Search for the cell housing the specified text and yield its [x, y] center coordinate. 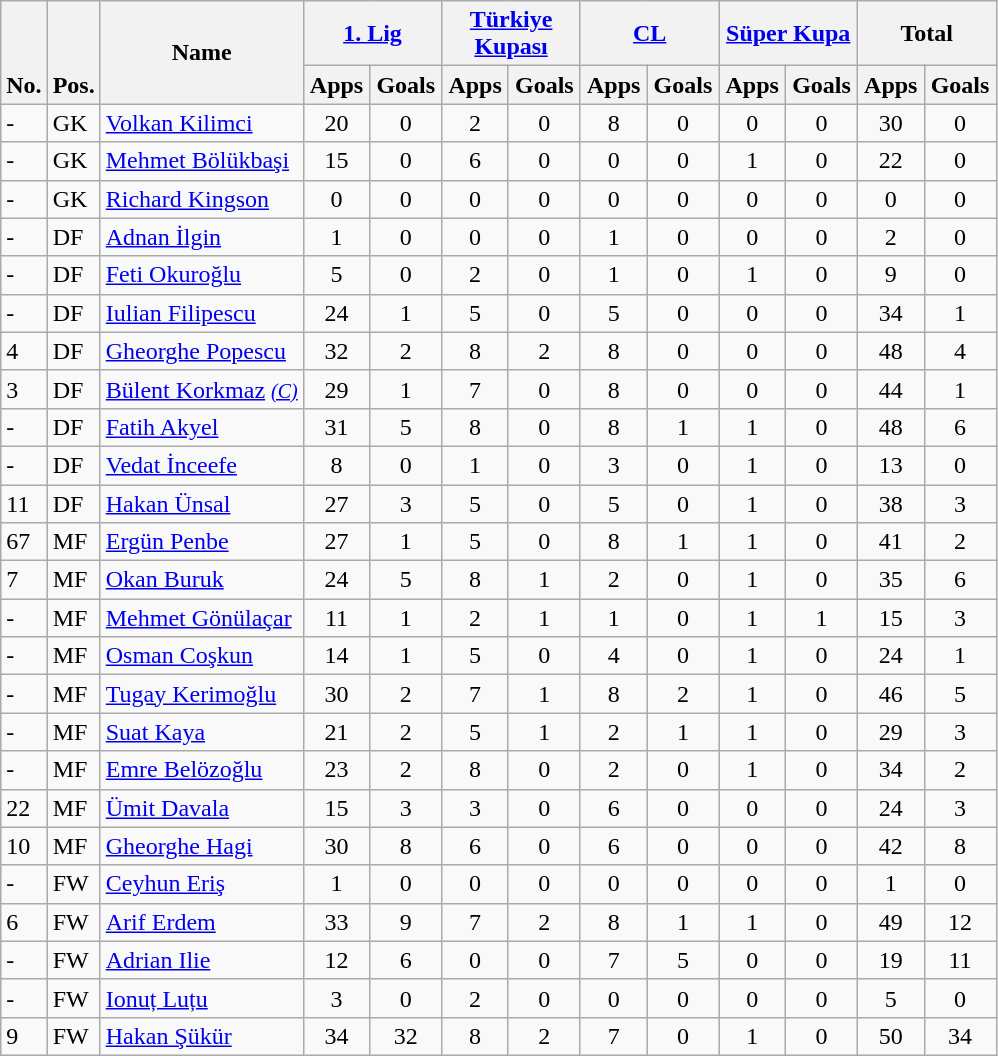
35 [892, 580]
Ionuț Luțu [202, 998]
Türkiye Kupası [512, 34]
Osman Coşkun [202, 656]
Adrian Ilie [202, 960]
19 [892, 960]
Tugay Kerimoğlu [202, 694]
Emre Belözoğlu [202, 770]
14 [336, 656]
67 [24, 542]
13 [892, 465]
Mehmet Bölükbaşi [202, 161]
Okan Buruk [202, 580]
Suat Kaya [202, 732]
Ceyhun Eriş [202, 884]
1. Lig [372, 34]
Feti Okuroğlu [202, 275]
Volkan Kilimci [202, 123]
10 [24, 846]
Pos. [74, 52]
Ergün Penbe [202, 542]
Mehmet Gönülaçar [202, 618]
Gheorghe Popescu [202, 351]
Richard Kingson [202, 199]
Hakan Ünsal [202, 503]
38 [892, 503]
21 [336, 732]
Adnan İlgin [202, 237]
Gheorghe Hagi [202, 846]
42 [892, 846]
Vedat İnceefe [202, 465]
Arif Erdem [202, 922]
Süper Kupa [788, 34]
Bülent Korkmaz (C) [202, 389]
Name [202, 52]
Total [928, 34]
44 [892, 389]
20 [336, 123]
23 [336, 770]
Hakan Şükür [202, 1036]
49 [892, 922]
31 [336, 427]
No. [24, 52]
46 [892, 694]
Ümit Davala [202, 808]
Fatih Akyel [202, 427]
Iulian Filipescu [202, 313]
33 [336, 922]
50 [892, 1036]
CL [650, 34]
41 [892, 542]
